Output the [x, y] coordinate of the center of the cell containing the given text.  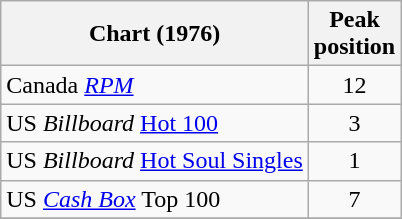
US Billboard Hot 100 [155, 123]
12 [354, 85]
1 [354, 161]
Peakposition [354, 34]
7 [354, 199]
3 [354, 123]
Chart (1976) [155, 34]
US Billboard Hot Soul Singles [155, 161]
US Cash Box Top 100 [155, 199]
Canada RPM [155, 85]
